Pinpoint the cell where the given text exists, returning its (X, Y) midpoint coordinate. 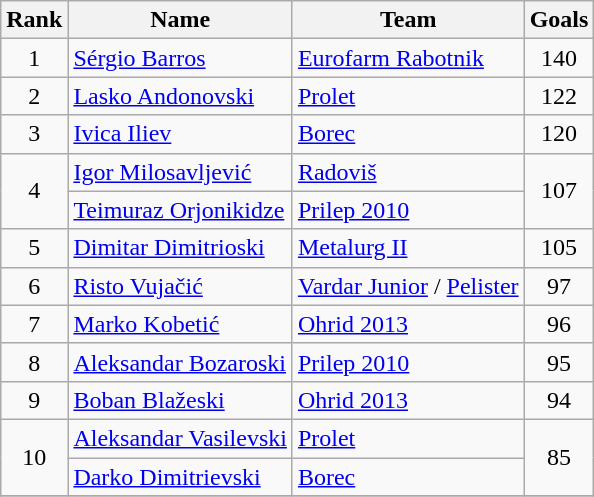
Aleksandar Vasilevski (180, 438)
1 (34, 58)
5 (34, 248)
Eurofarm Rabotnik (408, 58)
97 (559, 286)
4 (34, 191)
Darko Dimitrievski (180, 477)
Boban Blažeski (180, 400)
Rank (34, 20)
Team (408, 20)
122 (559, 96)
9 (34, 400)
3 (34, 134)
94 (559, 400)
Vardar Junior / Pelister (408, 286)
96 (559, 324)
10 (34, 457)
120 (559, 134)
Aleksandar Bozaroski (180, 362)
95 (559, 362)
140 (559, 58)
Ivica Iliev (180, 134)
7 (34, 324)
85 (559, 457)
Risto Vujačić (180, 286)
Marko Kobetić (180, 324)
Name (180, 20)
Dimitar Dimitrioski (180, 248)
6 (34, 286)
Igor Milosavljević (180, 172)
2 (34, 96)
Radoviš (408, 172)
Sérgio Barros (180, 58)
Teimuraz Orjonikidze (180, 210)
107 (559, 191)
Lasko Andonovski (180, 96)
Goals (559, 20)
105 (559, 248)
Metalurg II (408, 248)
8 (34, 362)
